Return the (x, y) coordinate for the center point of the cell that contains the specified text.  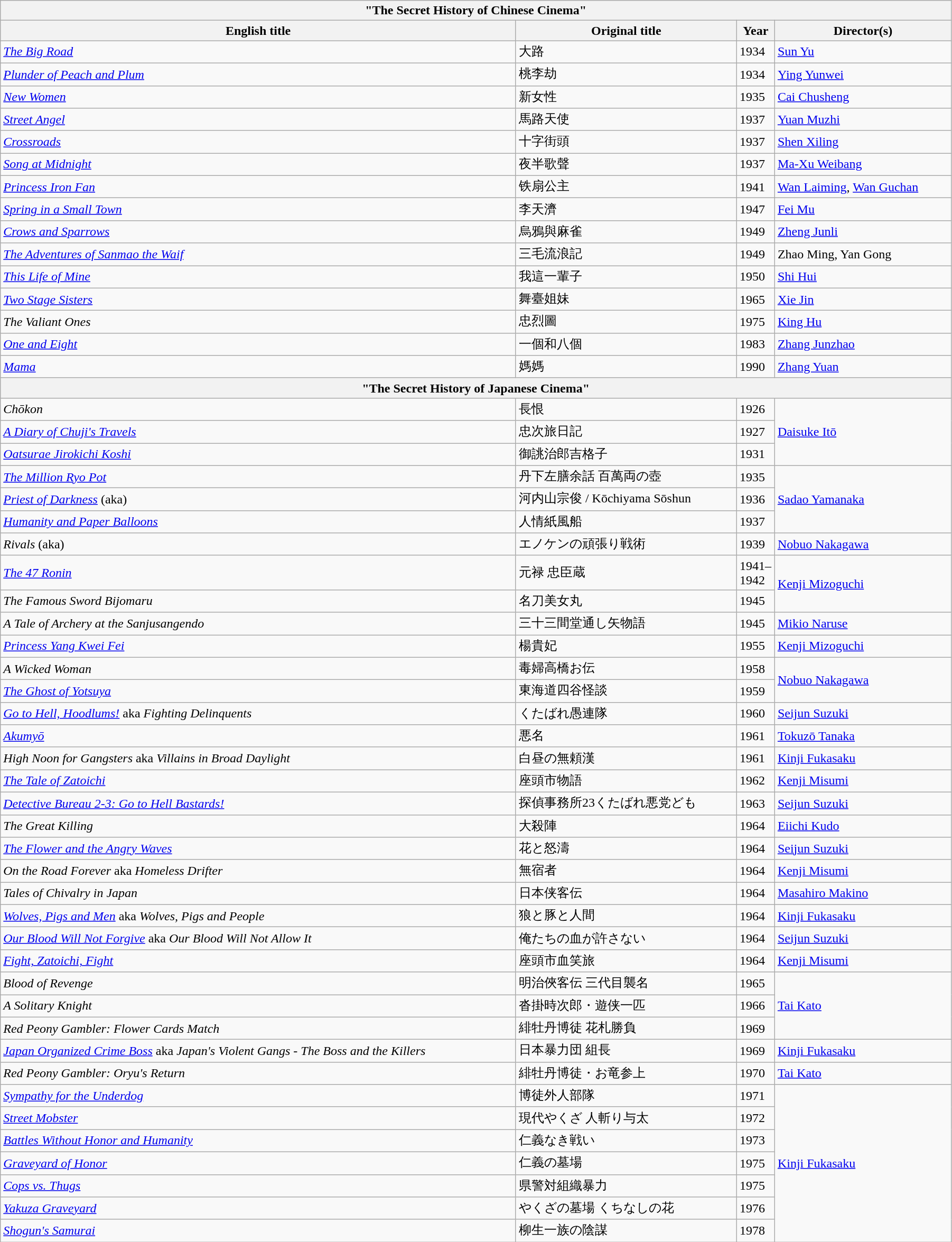
Original title (626, 31)
俺たちの血が許さない (626, 938)
無宿者 (626, 871)
仁義の墓場 (626, 1163)
Oatsurae Jirokichi Koshi (258, 454)
Graveyard of Honor (258, 1163)
Shi Hui (863, 277)
1960 (755, 713)
1972 (755, 1118)
明治俠客伝 三代目襲名 (626, 984)
Priest of Darkness (aka) (258, 500)
1947 (755, 209)
三十三間堂通し矢物語 (626, 623)
Chōkon (258, 409)
1962 (755, 781)
Tales of Chivalry in Japan (258, 894)
Crows and Sparrows (258, 231)
沓掛時次郎・遊侠一匹 (626, 1006)
The Ghost of Yotsuya (258, 691)
New Women (258, 97)
1958 (755, 669)
博徒外人部隊 (626, 1096)
"The Secret History of Chinese Cinema" (476, 11)
1971 (755, 1096)
A Solitary Knight (258, 1006)
県警対組織暴力 (626, 1185)
東海道四谷怪談 (626, 691)
Sympathy for the Underdog (258, 1096)
Japan Organized Crime Boss aka Japan's Violent Gangs - The Boss and the Killers (258, 1051)
Red Peony Gambler: Flower Cards Match (258, 1028)
十字街頭 (626, 142)
Princess Yang Kwei Fei (258, 647)
Fei Mu (863, 209)
The Valiant Ones (258, 322)
This Life of Mine (258, 277)
探偵事務所23くたばれ悪党ども (626, 803)
Princess Iron Fan (258, 187)
1950 (755, 277)
丹下左膳余話 百萬両の壺 (626, 477)
Zhang Junzhao (863, 344)
新女性 (626, 97)
日本暴力団 組長 (626, 1051)
三毛流浪記 (626, 255)
長恨 (626, 409)
緋牡丹博徒 花札勝負 (626, 1028)
Yakuza Graveyard (258, 1209)
The 47 Ronin (258, 573)
Sun Yu (863, 52)
Daisuke Itō (863, 432)
Song at Midnight (258, 165)
A Diary of Chuji's Travels (258, 432)
白昼の無頼漢 (626, 759)
1983 (755, 344)
1941 (755, 187)
忠烈圖 (626, 322)
Zhao Ming, Yan Gong (863, 255)
1966 (755, 1006)
1931 (755, 454)
Humanity and Paper Balloons (258, 522)
元禄 忠臣蔵 (626, 573)
The Flower and the Angry Waves (258, 848)
Akumyō (258, 736)
日本侠客伝 (626, 894)
Detective Bureau 2-3: Go to Hell Bastards! (258, 803)
Cai Chusheng (863, 97)
Two Stage Sisters (258, 299)
御誂治郎吉格子 (626, 454)
緋牡丹博徒・お竜参上 (626, 1073)
Spring in a Small Town (258, 209)
The Adventures of Sanmao the Waif (258, 255)
我這一輩子 (626, 277)
"The Secret History of Japanese Cinema" (476, 388)
Battles Without Honor and Humanity (258, 1141)
A Tale of Archery at the Sanjusangendo (258, 623)
Crossroads (258, 142)
1926 (755, 409)
Fight, Zatoichi, Fight (258, 960)
Shen Xiling (863, 142)
1955 (755, 647)
The Tale of Zatoichi (258, 781)
Eiichi Kudo (863, 826)
夜半歌聲 (626, 165)
Our Blood Will Not Forgive aka Our Blood Will Not Allow It (258, 938)
座頭市血笑旅 (626, 960)
Street Angel (258, 119)
大路 (626, 52)
1941–1942 (755, 573)
The Million Ryo Pot (258, 477)
1976 (755, 1209)
On the Road Forever aka Homeless Drifter (258, 871)
1990 (755, 367)
一個和八個 (626, 344)
Zheng Junli (863, 231)
楊貴妃 (626, 647)
1939 (755, 544)
花と怒濤 (626, 848)
Shogun's Samurai (258, 1231)
Ma-Xu Weibang (863, 165)
1936 (755, 500)
Red Peony Gambler: Oryu's Return (258, 1073)
李天濟 (626, 209)
Wan Laiming, Wan Guchan (863, 187)
Cops vs. Thugs (258, 1185)
くたばれ愚連隊 (626, 713)
1978 (755, 1231)
桃李劫 (626, 74)
舞臺姐妹 (626, 299)
The Famous Sword Bijomaru (258, 601)
やくざの墓場 くちなしの花 (626, 1209)
Ying Yunwei (863, 74)
High Noon for Gangsters aka Villains in Broad Daylight (258, 759)
現代やくざ 人斬り与太 (626, 1118)
エノケンの頑張り戦術 (626, 544)
Mama (258, 367)
名刀美女丸 (626, 601)
King Hu (863, 322)
English title (258, 31)
人情紙風船 (626, 522)
Zhang Yuan (863, 367)
1927 (755, 432)
The Big Road (258, 52)
The Great Killing (258, 826)
毒婦高橋お伝 (626, 669)
Go to Hell, Hoodlums! aka Fighting Delinquents (258, 713)
A Wicked Woman (258, 669)
铁扇公主 (626, 187)
柳生一族の陰謀 (626, 1231)
悪名 (626, 736)
1973 (755, 1141)
1963 (755, 803)
1970 (755, 1073)
Blood of Revenge (258, 984)
媽媽 (626, 367)
Plunder of Peach and Plum (258, 74)
Mikio Naruse (863, 623)
Sadao Yamanaka (863, 499)
One and Eight (258, 344)
Yuan Muzhi (863, 119)
Wolves, Pigs and Men aka Wolves, Pigs and People (258, 916)
忠次旅日記 (626, 432)
1959 (755, 691)
Director(s) (863, 31)
狼と豚と人間 (626, 916)
Tokuzō Tanaka (863, 736)
河内山宗俊 / Kōchiyama Sōshun (626, 500)
烏鴉與麻雀 (626, 231)
Masahiro Makino (863, 894)
仁義なき戦い (626, 1141)
Street Mobster (258, 1118)
Year (755, 31)
馬路天使 (626, 119)
Rivals (aka) (258, 544)
座頭市物語 (626, 781)
Xie Jin (863, 299)
大殺陣 (626, 826)
